Pinpoint the cell where the given text exists, returning its (X, Y) midpoint coordinate. 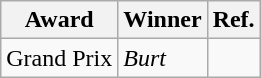
Grand Prix (60, 58)
Burt (162, 58)
Award (60, 20)
Ref. (234, 20)
Winner (162, 20)
